Find where the given text appears and provide that cell's center as (X, Y) coordinate. 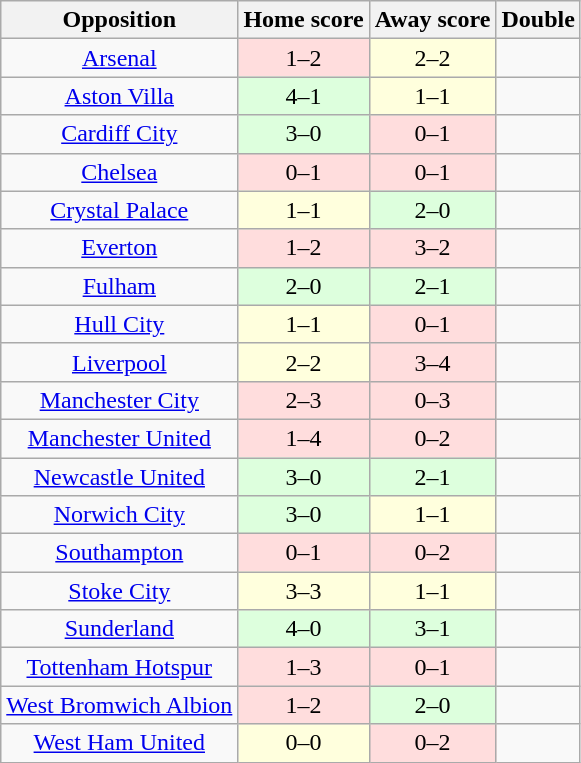
2–3 (304, 400)
Chelsea (120, 172)
Everton (120, 248)
Crystal Palace (120, 210)
3–1 (432, 629)
3–2 (432, 248)
Newcastle United (120, 477)
Sunderland (120, 629)
0–3 (432, 400)
3–4 (432, 362)
Away score (432, 20)
4–1 (304, 96)
West Bromwich Albion (120, 705)
Tottenham Hotspur (120, 667)
Hull City (120, 324)
3–3 (304, 591)
Aston Villa (120, 96)
West Ham United (120, 743)
0–0 (304, 743)
Stoke City (120, 591)
Arsenal (120, 58)
Southampton (120, 553)
Liverpool (120, 362)
1–4 (304, 438)
Manchester City (120, 400)
Norwich City (120, 515)
Home score (304, 20)
Cardiff City (120, 134)
Double (538, 20)
Opposition (120, 20)
Manchester United (120, 438)
4–0 (304, 629)
1–3 (304, 667)
Fulham (120, 286)
